Determine the [x, y] coordinate at the center of the cell enclosing the given text.  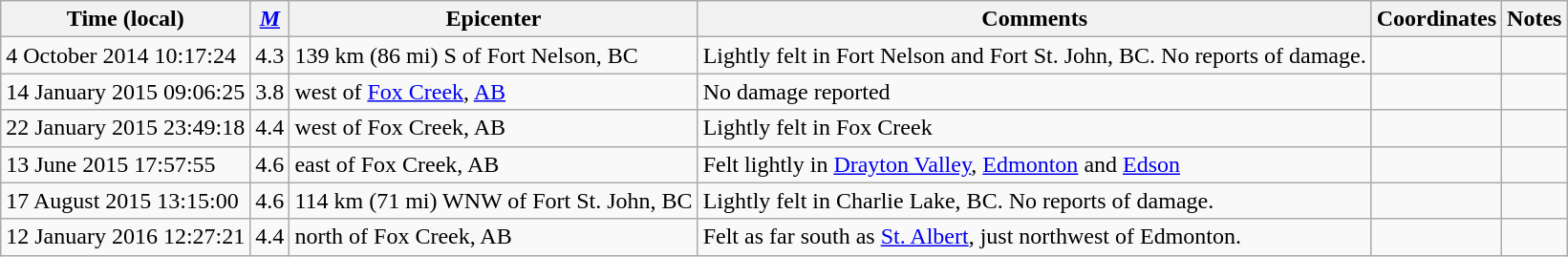
No damage reported [1034, 92]
114 km (71 mi) WNW of Fort St. John, BC [493, 201]
13 June 2015 17:57:55 [126, 164]
Time (local) [126, 19]
Felt as far south as St. Albert, just northwest of Edmonton. [1034, 237]
M [269, 19]
14 January 2015 09:06:25 [126, 92]
17 August 2015 13:15:00 [126, 201]
12 January 2016 12:27:21 [126, 237]
Lightly felt in Charlie Lake, BC. No reports of damage. [1034, 201]
north of Fox Creek, AB [493, 237]
east of Fox Creek, AB [493, 164]
Lightly felt in Fort Nelson and Fort St. John, BC. No reports of damage. [1034, 55]
3.8 [269, 92]
Lightly felt in Fox Creek [1034, 128]
Epicenter [493, 19]
Coordinates [1436, 19]
4.3 [269, 55]
4 October 2014 10:17:24 [126, 55]
Notes [1535, 19]
22 January 2015 23:49:18 [126, 128]
139 km (86 mi) S of Fort Nelson, BC [493, 55]
Comments [1034, 19]
Felt lightly in Drayton Valley, Edmonton and Edson [1034, 164]
